Capture the cell that displays the provided text and extract its [x, y] central coordinate. 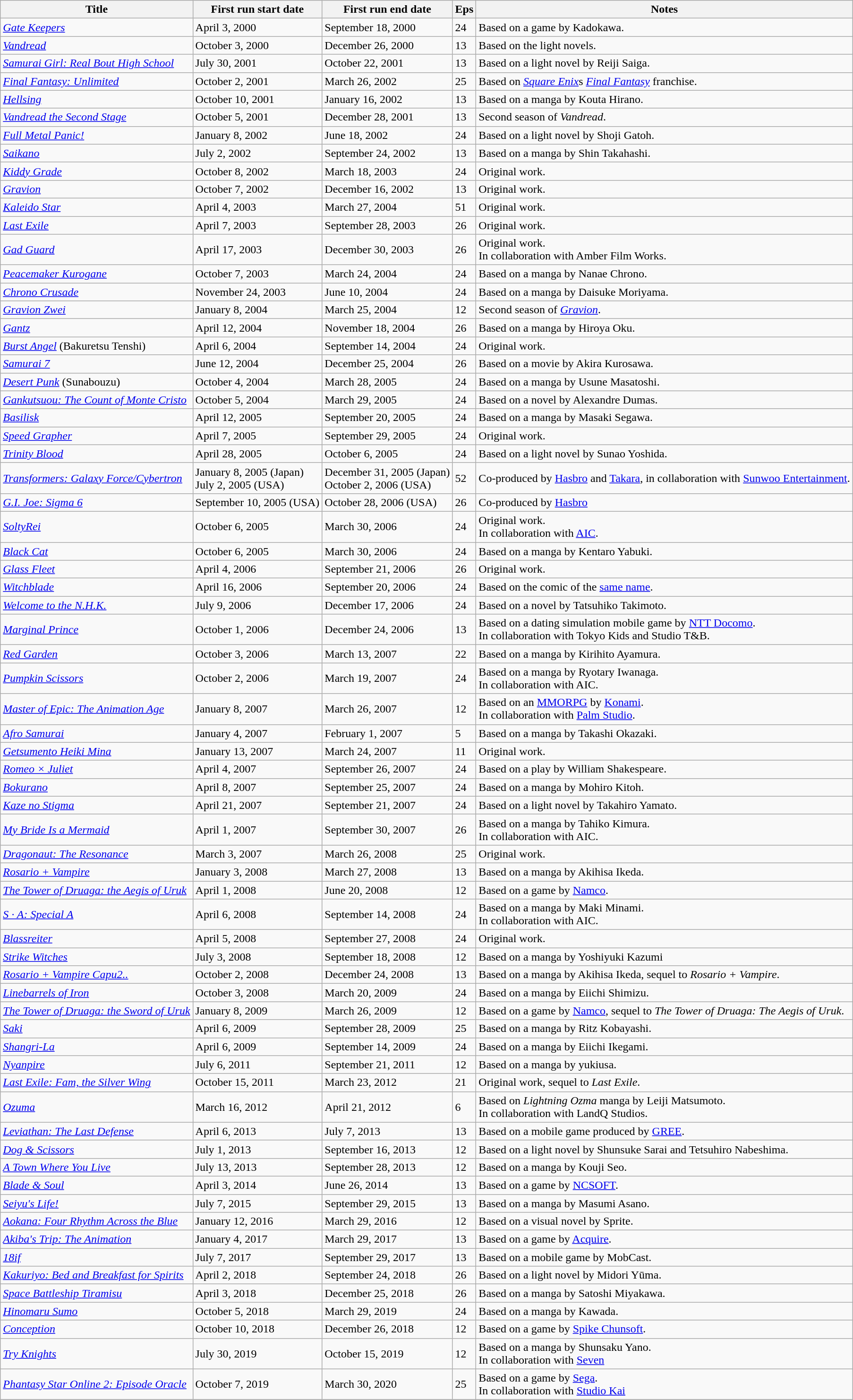
Rosario + Vampire Capu2.. [96, 975]
April 12, 2004 [257, 328]
Title [96, 9]
November 24, 2003 [257, 292]
Based on a light novel by Shunsuke Sarai and Tetsuhiro Nabeshima. [664, 1149]
December 26, 2000 [387, 45]
Space Battleship Tiramisu [96, 1293]
Based on a manga by Hiroya Oku. [664, 328]
Nyanpire [96, 1065]
September 14, 2009 [387, 1047]
Dog & Scissors [96, 1149]
December 25, 2018 [387, 1293]
Vandread [96, 45]
October 15, 2019 [387, 1353]
Last Exile [96, 225]
March 23, 2012 [387, 1082]
Based on a manga by Kawada. [664, 1311]
Glass Fleet [96, 569]
April 28, 2005 [257, 454]
Ozuma [96, 1107]
July 1, 2013 [257, 1149]
Rosario + Vampire [96, 872]
Based on a manga by Nanae Chrono. [664, 274]
Based on a manga by Kentaro Yabuki. [664, 551]
Gravion [96, 189]
April 21, 2012 [387, 1107]
Based on a manga by Ritz Kobayashi. [664, 1029]
March 29, 2005 [387, 400]
Based on a manga by Yoshiyuki Kazumi [664, 957]
July 9, 2006 [257, 605]
Based on a novel by Tatsuhiko Takimoto. [664, 605]
Pumpkin Scissors [96, 679]
March 24, 2007 [387, 751]
October 22, 2001 [387, 63]
February 1, 2007 [387, 733]
September 14, 2004 [387, 346]
March 26, 2009 [387, 1011]
Kaze no Stigma [96, 805]
March 26, 2007 [387, 709]
Based on a manga by Takashi Okazaki. [664, 733]
Second season of Gravion. [664, 310]
September 24, 2018 [387, 1275]
Seiyu's Life! [96, 1203]
Samurai 7 [96, 364]
October 2, 2008 [257, 975]
Hellsing [96, 99]
January 12, 2016 [257, 1221]
September 27, 2008 [387, 939]
January 13, 2007 [257, 751]
Eps [464, 9]
September 18, 2008 [387, 957]
Blassreiter [96, 939]
April 21, 2007 [257, 805]
5 [464, 733]
March 18, 2003 [387, 171]
Kiddy Grade [96, 171]
October 7, 2002 [257, 189]
Blade & Soul [96, 1185]
April 17, 2003 [257, 249]
11 [464, 751]
March 13, 2007 [387, 654]
6 [464, 1107]
Based on a manga by Kouji Seo. [664, 1167]
Try Knights [96, 1353]
Vandread the Second Stage [96, 117]
Shangri-La [96, 1047]
October 15, 2011 [257, 1082]
December 28, 2001 [387, 117]
April 6, 2008 [257, 915]
April 3, 2000 [257, 27]
Dragonaut: The Resonance [96, 854]
September 16, 2013 [387, 1149]
October 10, 2001 [257, 99]
Based on a manga by Shin Takahashi. [664, 153]
June 26, 2014 [387, 1185]
Based on a novel by Alexandre Dumas. [664, 400]
S · A: Special A [96, 915]
A Town Where You Live [96, 1167]
Based on a light novel by Sunao Yoshida. [664, 454]
July 30, 2019 [257, 1353]
Original work, sequel to Last Exile. [664, 1082]
April 8, 2007 [257, 787]
July 3, 2008 [257, 957]
October 4, 2004 [257, 382]
Based on a light novel by Shoji Gatoh. [664, 135]
Leviathan: The Last Defense [96, 1131]
March 25, 2004 [387, 310]
First run start date [257, 9]
Based on a mobile game produced by GREE. [664, 1131]
March 3, 2007 [257, 854]
January 4, 2017 [257, 1239]
January 8, 2007 [257, 709]
Desert Punk (Sunabouzu) [96, 382]
The Tower of Druaga: the Aegis of Uruk [96, 890]
Based on a game by Namco. [664, 890]
Hinomaru Sumo [96, 1311]
Basilisk [96, 418]
Trinity Blood [96, 454]
Original work. In collaboration with Amber Film Works. [664, 249]
Based on a dating simulation mobile game by NTT Docomo. In collaboration with Tokyo Kids and Studio T&B. [664, 629]
Welcome to the N.H.K. [96, 605]
Saki [96, 1029]
Co-produced by Hasbro and Takara, in collaboration with Sunwoo Entertainment. [664, 478]
September 28, 2013 [387, 1167]
Based on a manga by Akihisa Ikeda. [664, 872]
Based on a movie by Akira Kurosawa. [664, 364]
September 29, 2005 [387, 436]
December 26, 2018 [387, 1329]
Speed Grapher [96, 436]
22 [464, 654]
Samurai Girl: Real Bout High School [96, 63]
December 25, 2004 [387, 364]
Based on a manga by Kirihito Ayamura. [664, 654]
Notes [664, 9]
September 10, 2005 (USA) [257, 502]
December 24, 2008 [387, 975]
October 28, 2006 (USA) [387, 502]
Afro Samurai [96, 733]
52 [464, 478]
Co-produced by Hasbro [664, 502]
October 1, 2006 [257, 629]
Based on a manga by Akihisa Ikeda, sequel to Rosario + Vampire. [664, 975]
Black Cat [96, 551]
Based on a mobile game by MobCast. [664, 1257]
January 8, 2002 [257, 135]
January 8, 2009 [257, 1011]
Saikano [96, 153]
Based on a manga by Daisuke Moriyama. [664, 292]
June 20, 2008 [387, 890]
September 25, 2007 [387, 787]
Kaleido Star [96, 207]
G.I. Joe: Sigma 6 [96, 502]
First run end date [387, 9]
June 12, 2004 [257, 364]
April 1, 2007 [257, 830]
18if [96, 1257]
Gantz [96, 328]
The Tower of Druaga: the Sword of Uruk [96, 1011]
April 4, 2003 [257, 207]
September 20, 2006 [387, 587]
June 10, 2004 [387, 292]
Based on a manga by Kouta Hirano. [664, 99]
March 27, 2008 [387, 872]
Based on a game by Sega. In collaboration with Studio Kai [664, 1384]
Second season of Vandread. [664, 117]
Phantasy Star Online 2: Episode Oracle [96, 1384]
21 [464, 1082]
January 8, 2005 (Japan) July 2, 2005 (USA) [257, 478]
January 3, 2008 [257, 872]
October 10, 2018 [257, 1329]
Linebarrels of Iron [96, 993]
Based on a play by William Shakespeare. [664, 769]
December 24, 2006 [387, 629]
March 27, 2004 [387, 207]
April 7, 2005 [257, 436]
Based on a manga by Usune Masatoshi. [664, 382]
September 18, 2000 [387, 27]
September 20, 2005 [387, 418]
Strike Witches [96, 957]
Original work. In collaboration with AIC. [664, 526]
September 30, 2007 [387, 830]
Based on a manga by Eiichi Shimizu. [664, 993]
April 3, 2014 [257, 1185]
Getsumento Heiki Mina [96, 751]
March 20, 2009 [387, 993]
Based on a manga by Mohiro Kitoh. [664, 787]
Burst Angel (Bakuretsu Tenshi) [96, 346]
Full Metal Panic! [96, 135]
Based on a visual novel by Sprite. [664, 1221]
Chrono Crusade [96, 292]
Based on a game by Spike Chunsoft. [664, 1329]
March 29, 2016 [387, 1221]
Based on a manga by Eiichi Ikegami. [664, 1047]
July 2, 2002 [257, 153]
Based on a manga by Satoshi Miyakawa. [664, 1293]
July 7, 2015 [257, 1203]
April 16, 2006 [257, 587]
Based on a manga by Shunsaku Yano. In collaboration with Seven [664, 1353]
Based on a manga by Masumi Asano. [664, 1203]
March 26, 2008 [387, 854]
April 2, 2018 [257, 1275]
December 17, 2006 [387, 605]
April 7, 2003 [257, 225]
Based on a light novel by Reiji Saiga. [664, 63]
April 3, 2018 [257, 1293]
Based on a manga by Ryotary Iwanaga. In collaboration with AIC. [664, 679]
Based on a manga by Maki Minami. In collaboration with AIC. [664, 915]
September 29, 2017 [387, 1257]
October 3, 2006 [257, 654]
My Bride Is a Mermaid [96, 830]
September 28, 2003 [387, 225]
October 7, 2019 [257, 1384]
Final Fantasy: Unlimited [96, 81]
March 16, 2012 [257, 1107]
Based on a manga by Tahiko Kimura. In collaboration with AIC. [664, 830]
October 7, 2003 [257, 274]
December 31, 2005 (Japan) October 2, 2006 (USA) [387, 478]
April 6, 2004 [257, 346]
Red Garden [96, 654]
Last Exile: Fam, the Silver Wing [96, 1082]
Conception [96, 1329]
October 5, 2018 [257, 1311]
Based on an MMORPG by Konami. In collaboration with Palm Studio. [664, 709]
March 29, 2019 [387, 1311]
June 18, 2002 [387, 135]
March 26, 2002 [387, 81]
Aokana: Four Rhythm Across the Blue [96, 1221]
April 5, 2008 [257, 939]
July 6, 2011 [257, 1065]
Gate Keepers [96, 27]
Based on a game by Kadokawa. [664, 27]
Gravion Zwei [96, 310]
September 21, 2011 [387, 1065]
Based on the comic of the same name. [664, 587]
September 29, 2015 [387, 1203]
October 3, 2008 [257, 993]
December 16, 2002 [387, 189]
Based on a manga by Masaki Segawa. [664, 418]
March 30, 2020 [387, 1384]
October 3, 2000 [257, 45]
Akiba's Trip: The Animation [96, 1239]
October 5, 2004 [257, 400]
Based on Square Enixs Final Fantasy franchise. [664, 81]
Peacemaker Kurogane [96, 274]
Based on a game by Namco, sequel to The Tower of Druaga: The Aegis of Uruk. [664, 1011]
October 5, 2001 [257, 117]
July 7, 2013 [387, 1131]
April 6, 2013 [257, 1131]
September 28, 2009 [387, 1029]
51 [464, 207]
Witchblade [96, 587]
Transformers: Galaxy Force/Cybertron [96, 478]
Gankutsuou: The Count of Monte Cristo [96, 400]
December 30, 2003 [387, 249]
March 29, 2017 [387, 1239]
April 12, 2005 [257, 418]
Romeo × Juliet [96, 769]
September 24, 2002 [387, 153]
January 4, 2007 [257, 733]
Based on a light novel by Midori Yūma. [664, 1275]
July 13, 2013 [257, 1167]
July 30, 2001 [257, 63]
SoltyRei [96, 526]
September 14, 2008 [387, 915]
January 16, 2002 [387, 99]
March 28, 2005 [387, 382]
Bokurano [96, 787]
Based on a light novel by Takahiro Yamato. [664, 805]
March 19, 2007 [387, 679]
September 26, 2007 [387, 769]
March 24, 2004 [387, 274]
Based on the light novels. [664, 45]
April 4, 2006 [257, 569]
October 2, 2006 [257, 679]
Marginal Prince [96, 629]
January 8, 2004 [257, 310]
September 21, 2006 [387, 569]
October 8, 2002 [257, 171]
October 2, 2001 [257, 81]
April 4, 2007 [257, 769]
July 7, 2017 [257, 1257]
Based on Lightning Ozma manga by Leiji Matsumoto. In collaboration with LandQ Studios. [664, 1107]
November 18, 2004 [387, 328]
Kakuriyo: Bed and Breakfast for Spirits [96, 1275]
Master of Epic: The Animation Age [96, 709]
Based on a game by Acquire. [664, 1239]
September 21, 2007 [387, 805]
Gad Guard [96, 249]
Based on a manga by yukiusa. [664, 1065]
April 1, 2008 [257, 890]
Based on a game by NCSOFT. [664, 1185]
